Search for the cell housing the specified text and yield its [x, y] center coordinate. 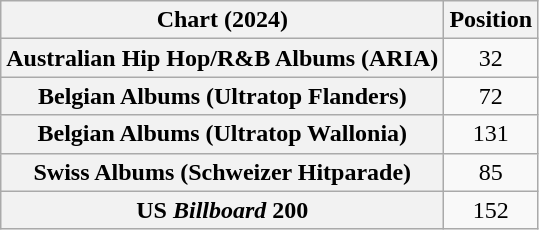
Belgian Albums (Ultratop Flanders) [222, 96]
152 [491, 210]
Australian Hip Hop/R&B Albums (ARIA) [222, 58]
Belgian Albums (Ultratop Wallonia) [222, 134]
Position [491, 20]
131 [491, 134]
US Billboard 200 [222, 210]
32 [491, 58]
Chart (2024) [222, 20]
72 [491, 96]
Swiss Albums (Schweizer Hitparade) [222, 172]
85 [491, 172]
